Return (X, Y) of the center of cell containing provided text 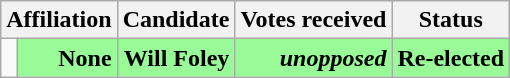
Re-elected (451, 58)
Affiliation (59, 20)
Votes received (314, 20)
Candidate (176, 20)
None (68, 58)
Status (451, 20)
unopposed (314, 58)
Will Foley (176, 58)
